Pinpoint the cell where the given text exists, returning its (x, y) midpoint coordinate. 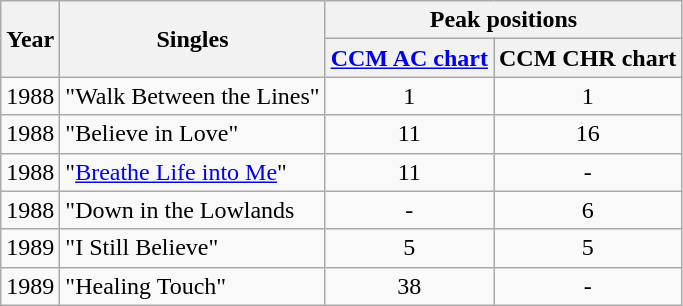
"Believe in Love" (192, 134)
16 (588, 134)
CCM CHR chart (588, 58)
38 (409, 286)
Singles (192, 39)
6 (588, 210)
CCM AC chart (409, 58)
"Walk Between the Lines" (192, 96)
"I Still Believe" (192, 248)
Year (30, 39)
"Healing Touch" (192, 286)
"Breathe Life into Me" (192, 172)
Peak positions (504, 20)
"Down in the Lowlands (192, 210)
